Extract the (x, y) coordinate from the center of the cell holding the provided text.  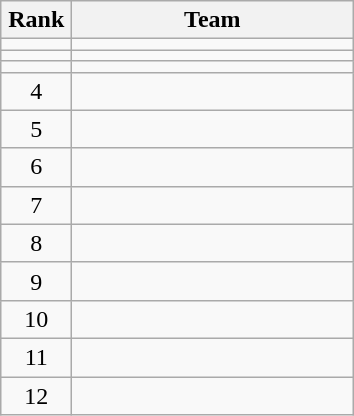
6 (36, 167)
4 (36, 91)
7 (36, 205)
8 (36, 243)
5 (36, 129)
12 (36, 395)
9 (36, 281)
10 (36, 319)
11 (36, 357)
Rank (36, 20)
Team (212, 20)
